Locate the cell with the specified text and output its (x, y) center coordinate. 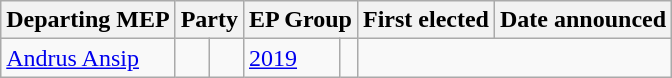
Andrus Ansip (88, 58)
Departing MEP (88, 20)
First elected (426, 20)
Date announced (582, 20)
Party (209, 20)
2019 (291, 58)
EP Group (300, 20)
